Find where the given text appears and provide that cell's center as [X, Y] coordinate. 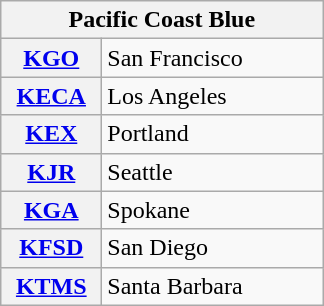
KGA [52, 210]
Santa Barbara [212, 286]
Pacific Coast Blue [162, 20]
KGO [52, 58]
KFSD [52, 248]
Los Angeles [212, 96]
KTMS [52, 286]
KEX [52, 134]
San Francisco [212, 58]
KJR [52, 172]
San Diego [212, 248]
Portland [212, 134]
Spokane [212, 210]
KECA [52, 96]
Seattle [212, 172]
